Search for the cell housing the specified text and yield its [x, y] center coordinate. 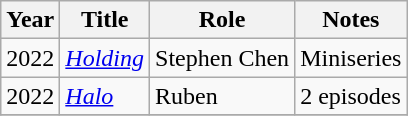
Title [105, 20]
Stephen Chen [222, 58]
Miniseries [351, 58]
Ruben [222, 96]
Role [222, 20]
2 episodes [351, 96]
Notes [351, 20]
Holding [105, 58]
Year [30, 20]
Halo [105, 96]
